Return [X, Y] of the center of cell containing provided text 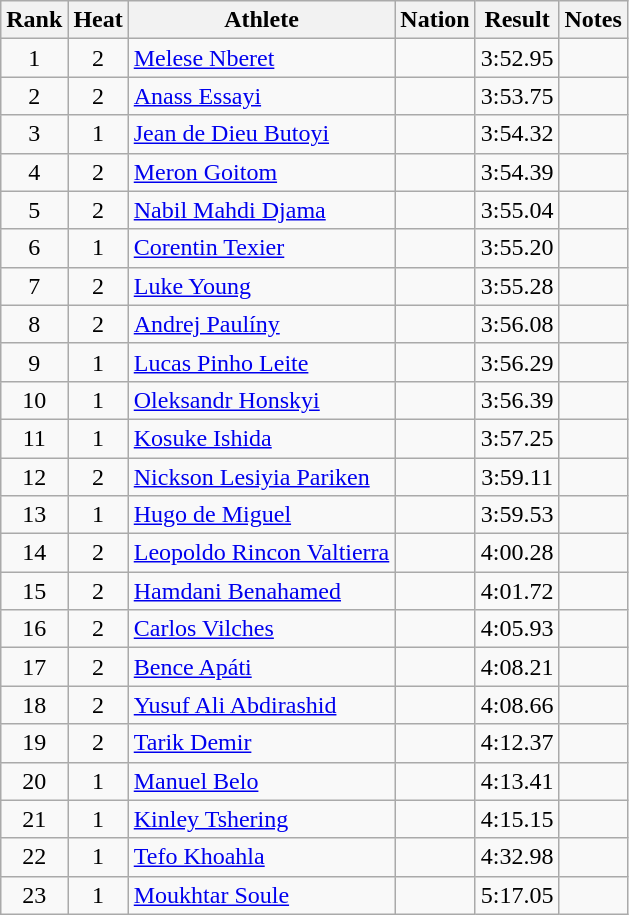
4:32.98 [517, 857]
20 [34, 781]
3 [34, 134]
3:55.28 [517, 286]
Luke Young [262, 286]
3:54.32 [517, 134]
12 [34, 477]
5 [34, 210]
21 [34, 819]
Meron Goitom [262, 172]
9 [34, 362]
Moukhtar Soule [262, 895]
Result [517, 20]
3:57.25 [517, 438]
Hamdani Benahamed [262, 591]
Kinley Tshering [262, 819]
3:56.29 [517, 362]
10 [34, 400]
3:53.75 [517, 96]
19 [34, 743]
23 [34, 895]
6 [34, 248]
3:54.39 [517, 172]
3:56.39 [517, 400]
Heat [98, 20]
Tarik Demir [262, 743]
11 [34, 438]
Kosuke Ishida [262, 438]
8 [34, 324]
Tefo Khoahla [262, 857]
16 [34, 629]
13 [34, 515]
22 [34, 857]
Notes [593, 20]
4:12.37 [517, 743]
Bence Apáti [262, 667]
3:52.95 [517, 58]
4:05.93 [517, 629]
4:01.72 [517, 591]
4:15.15 [517, 819]
4:13.41 [517, 781]
Rank [34, 20]
Carlos Vilches [262, 629]
Leopoldo Rincon Valtierra [262, 553]
Lucas Pinho Leite [262, 362]
14 [34, 553]
4 [34, 172]
Manuel Belo [262, 781]
Nickson Lesiyia Pariken [262, 477]
Andrej Paulíny [262, 324]
Jean de Dieu Butoyi [262, 134]
4:08.66 [517, 705]
18 [34, 705]
5:17.05 [517, 895]
Anass Essayi [262, 96]
3:59.11 [517, 477]
17 [34, 667]
3:55.04 [517, 210]
Oleksandr Honskyi [262, 400]
Nabil Mahdi Djama [262, 210]
Athlete [262, 20]
4:00.28 [517, 553]
3:56.08 [517, 324]
Hugo de Miguel [262, 515]
Nation [435, 20]
3:55.20 [517, 248]
Melese Nberet [262, 58]
4:08.21 [517, 667]
Corentin Texier [262, 248]
Yusuf Ali Abdirashid [262, 705]
7 [34, 286]
15 [34, 591]
3:59.53 [517, 515]
